Pinpoint the cell where the given text exists, returning its (x, y) midpoint coordinate. 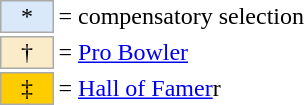
* (27, 16)
‡ (27, 88)
† (27, 52)
